Identify which cell holds the provided text, then report its (x, y) central coordinate. 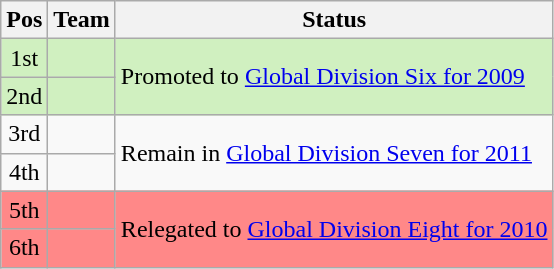
3rd (24, 134)
Relegated to Global Division Eight for 2010 (334, 229)
Status (334, 20)
2nd (24, 96)
Remain in Global Division Seven for 2011 (334, 153)
1st (24, 58)
5th (24, 210)
Pos (24, 20)
6th (24, 248)
Team (82, 20)
4th (24, 172)
Promoted to Global Division Six for 2009 (334, 77)
